Determine the (X, Y) coordinate at the center of the cell enclosing the given text.  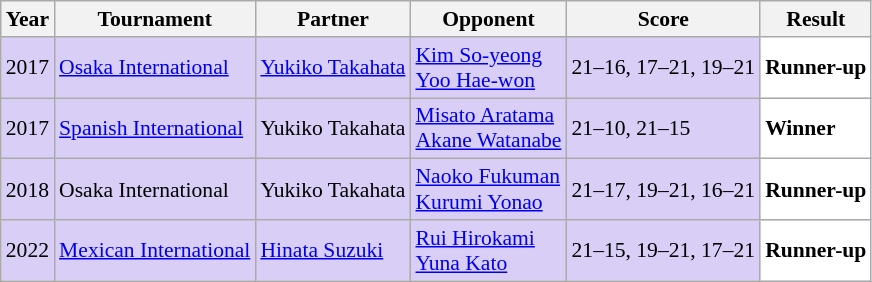
21–17, 19–21, 16–21 (663, 190)
21–15, 19–21, 17–21 (663, 250)
Kim So-yeong Yoo Hae-won (488, 68)
Opponent (488, 19)
Tournament (154, 19)
Winner (816, 128)
Naoko Fukuman Kurumi Yonao (488, 190)
Mexican International (154, 250)
Partner (332, 19)
Rui Hirokami Yuna Kato (488, 250)
Misato Aratama Akane Watanabe (488, 128)
2018 (28, 190)
Year (28, 19)
Hinata Suzuki (332, 250)
Score (663, 19)
21–10, 21–15 (663, 128)
2022 (28, 250)
21–16, 17–21, 19–21 (663, 68)
Spanish International (154, 128)
Result (816, 19)
